Pinpoint the cell where the given text exists, returning its (x, y) midpoint coordinate. 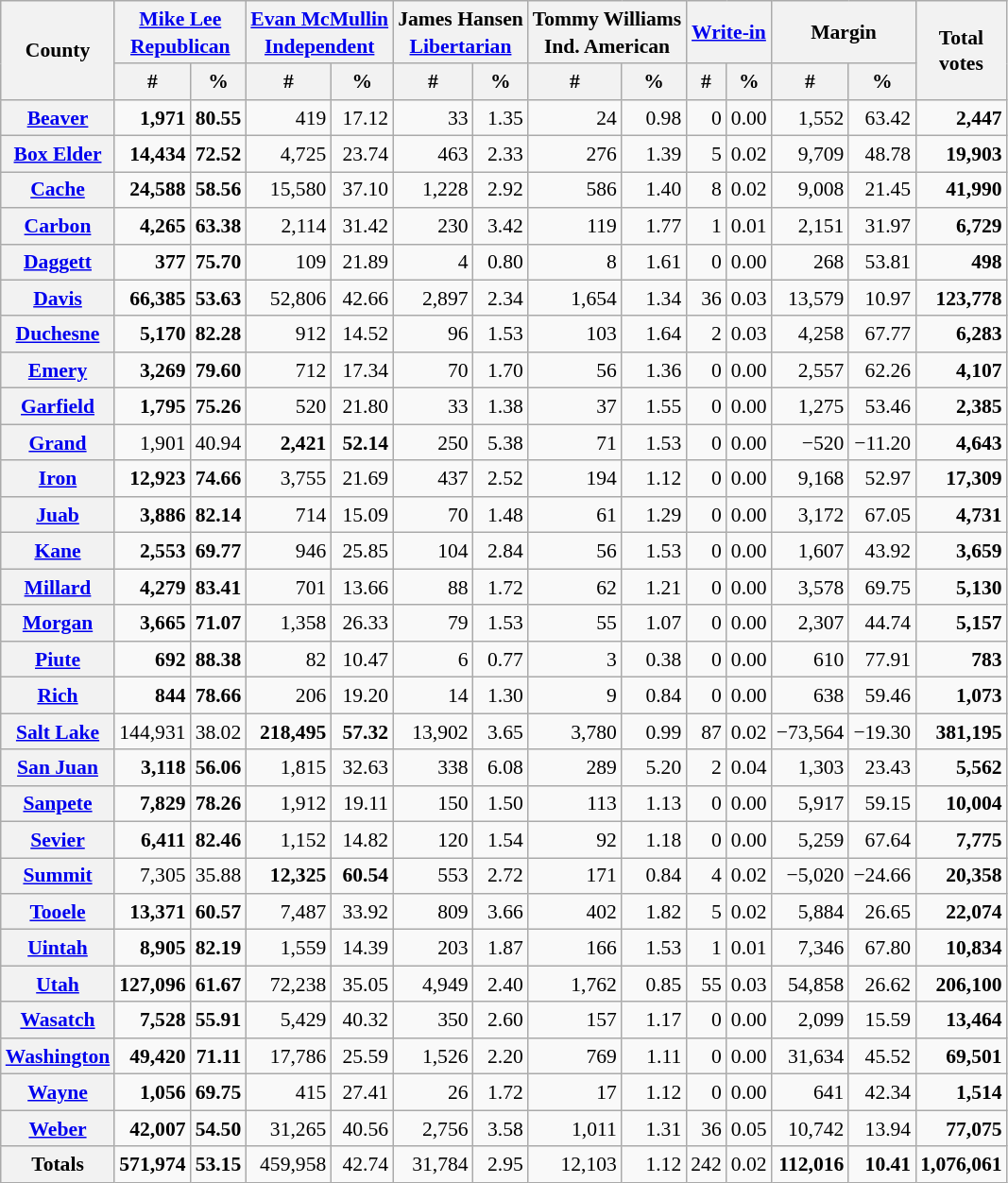
31.42 (362, 226)
82.28 (219, 334)
7,346 (811, 948)
350 (433, 1020)
104 (433, 551)
171 (574, 876)
2,447 (961, 118)
0.85 (654, 984)
10,742 (811, 1128)
12,325 (288, 876)
Box Elder (59, 154)
2.20 (501, 1056)
Davis (59, 299)
67.80 (882, 948)
−520 (811, 442)
19.20 (362, 695)
79.60 (219, 370)
2,557 (811, 370)
1,654 (574, 299)
Grand (59, 442)
80.55 (219, 118)
1.82 (654, 912)
8,905 (152, 948)
250 (433, 442)
87 (707, 731)
13,902 (433, 731)
1.87 (501, 948)
53.81 (882, 262)
2,897 (433, 299)
53.46 (882, 406)
75.70 (219, 262)
1,815 (288, 767)
2,421 (288, 442)
2,553 (152, 551)
88.38 (219, 660)
17,786 (288, 1056)
Tommy WilliamsInd. American (607, 32)
1,795 (152, 406)
59.15 (882, 803)
−5,020 (811, 876)
77.91 (882, 660)
17 (574, 1092)
−24.66 (882, 876)
2,756 (433, 1128)
6,411 (152, 840)
67.05 (882, 515)
463 (433, 154)
0.98 (654, 118)
268 (811, 262)
712 (288, 370)
7,829 (152, 803)
Morgan (59, 623)
58.56 (219, 190)
54.50 (219, 1128)
1.54 (501, 840)
1.38 (501, 406)
1,607 (811, 551)
13,371 (152, 912)
2.92 (501, 190)
119 (574, 226)
62 (574, 587)
1,514 (961, 1092)
242 (707, 1165)
3,780 (574, 731)
14,434 (152, 154)
1.40 (654, 190)
21.80 (362, 406)
Sanpete (59, 803)
41,990 (961, 190)
Totals (59, 1165)
586 (574, 190)
1.35 (501, 118)
5,170 (152, 334)
56.06 (219, 767)
55.91 (219, 1020)
26.62 (882, 984)
Evan McMullinIndependent (319, 32)
57.32 (362, 731)
3,172 (811, 515)
571,974 (152, 1165)
4,949 (433, 984)
26 (433, 1092)
1.07 (654, 623)
26.33 (362, 623)
1,073 (961, 695)
19.11 (362, 803)
3,118 (152, 767)
42.34 (882, 1092)
21.45 (882, 190)
109 (288, 262)
72.52 (219, 154)
1,559 (288, 948)
1,056 (152, 1092)
1,011 (574, 1128)
21.69 (362, 479)
1.77 (654, 226)
520 (288, 406)
0.80 (501, 262)
912 (288, 334)
77,075 (961, 1128)
13,464 (961, 1020)
610 (811, 660)
6.08 (501, 767)
24,588 (152, 190)
40.56 (362, 1128)
150 (433, 803)
1.17 (654, 1020)
1.34 (654, 299)
5.20 (654, 767)
3 (574, 660)
20,358 (961, 876)
5,562 (961, 767)
53.15 (219, 1165)
52,806 (288, 299)
County (59, 50)
33.92 (362, 912)
4,107 (961, 370)
9,008 (811, 190)
7,305 (152, 876)
42,007 (152, 1128)
157 (574, 1020)
Margin (845, 32)
61.67 (219, 984)
113 (574, 803)
3.42 (501, 226)
78.66 (219, 695)
Totalvotes (961, 50)
40.94 (219, 442)
74.66 (219, 479)
53.63 (219, 299)
0.04 (749, 767)
38.02 (219, 731)
Wasatch (59, 1020)
2.40 (501, 984)
6,283 (961, 334)
7,775 (961, 840)
−73,564 (811, 731)
3,665 (152, 623)
San Juan (59, 767)
127,096 (152, 984)
Piute (59, 660)
71 (574, 442)
2,151 (811, 226)
Summit (59, 876)
26.65 (882, 912)
Carbon (59, 226)
−11.20 (882, 442)
Millard (59, 587)
82.19 (219, 948)
1.55 (654, 406)
13.66 (362, 587)
31,784 (433, 1165)
15.59 (882, 1020)
22,074 (961, 912)
4,643 (961, 442)
83.41 (219, 587)
0.77 (501, 660)
809 (433, 912)
19,903 (961, 154)
Kane (59, 551)
49,420 (152, 1056)
498 (961, 262)
Tooele (59, 912)
10.47 (362, 660)
52.14 (362, 442)
377 (152, 262)
31,265 (288, 1128)
Write-in (728, 32)
1.36 (654, 370)
Mike LeeRepublican (179, 32)
2.34 (501, 299)
638 (811, 695)
1.61 (654, 262)
2,385 (961, 406)
6 (433, 660)
1,762 (574, 984)
1,152 (288, 840)
338 (433, 767)
Sevier (59, 840)
96 (433, 334)
218,495 (288, 731)
3,886 (152, 515)
1.31 (654, 1128)
1,228 (433, 190)
123,778 (961, 299)
2.60 (501, 1020)
3,578 (811, 587)
946 (288, 551)
381,195 (961, 731)
844 (152, 695)
6,729 (961, 226)
Garfield (59, 406)
40.32 (362, 1020)
13.94 (882, 1128)
1,076,061 (961, 1165)
71.07 (219, 623)
1.39 (654, 154)
31,634 (811, 1056)
1.29 (654, 515)
88 (433, 587)
769 (574, 1056)
17.34 (362, 370)
2.33 (501, 154)
641 (811, 1092)
3,269 (152, 370)
37.10 (362, 190)
1.18 (654, 840)
23.43 (882, 767)
553 (433, 876)
5,429 (288, 1020)
14.52 (362, 334)
Duchesne (59, 334)
37 (574, 406)
415 (288, 1092)
419 (288, 118)
1,303 (811, 767)
Washington (59, 1056)
92 (574, 840)
59.46 (882, 695)
1.11 (654, 1056)
32.63 (362, 767)
1,971 (152, 118)
52.97 (882, 479)
112,016 (811, 1165)
194 (574, 479)
10,834 (961, 948)
79 (433, 623)
203 (433, 948)
5,157 (961, 623)
Uintah (59, 948)
10,004 (961, 803)
9 (574, 695)
2,114 (288, 226)
5.38 (501, 442)
0.38 (654, 660)
13,579 (811, 299)
35.88 (219, 876)
3,755 (288, 479)
3.66 (501, 912)
45.52 (882, 1056)
2,307 (811, 623)
62.26 (882, 370)
15.09 (362, 515)
437 (433, 479)
67.64 (882, 840)
25.85 (362, 551)
21.89 (362, 262)
2.84 (501, 551)
4,725 (288, 154)
17,309 (961, 479)
1,901 (152, 442)
144,931 (152, 731)
35.05 (362, 984)
−19.30 (882, 731)
82 (288, 660)
2.95 (501, 1165)
1.50 (501, 803)
9,709 (811, 154)
1,552 (811, 118)
Daggett (59, 262)
71.11 (219, 1056)
60.57 (219, 912)
3.65 (501, 731)
14.39 (362, 948)
Weber (59, 1128)
82.46 (219, 840)
3.58 (501, 1128)
1.21 (654, 587)
1.64 (654, 334)
1,275 (811, 406)
48.78 (882, 154)
3,659 (961, 551)
206,100 (961, 984)
Wayne (59, 1092)
1.48 (501, 515)
714 (288, 515)
5,917 (811, 803)
1.30 (501, 695)
Iron (59, 479)
63.38 (219, 226)
0.99 (654, 731)
459,958 (288, 1165)
42.74 (362, 1165)
Beaver (59, 118)
66,385 (152, 299)
61 (574, 515)
10.41 (882, 1165)
1.13 (654, 803)
5,259 (811, 840)
Utah (59, 984)
206 (288, 695)
78.26 (219, 803)
69,501 (961, 1056)
82.14 (219, 515)
69.77 (219, 551)
1.70 (501, 370)
2.52 (501, 479)
Emery (59, 370)
783 (961, 660)
120 (433, 840)
12,103 (574, 1165)
Rich (59, 695)
15,580 (288, 190)
27.41 (362, 1092)
4,265 (152, 226)
289 (574, 767)
2,099 (811, 1020)
10.97 (882, 299)
701 (288, 587)
4,731 (961, 515)
276 (574, 154)
44.74 (882, 623)
14 (433, 695)
17.12 (362, 118)
24 (574, 118)
103 (574, 334)
5,884 (811, 912)
166 (574, 948)
42.66 (362, 299)
43.92 (882, 551)
75.26 (219, 406)
4,258 (811, 334)
692 (152, 660)
63.42 (882, 118)
402 (574, 912)
25.59 (362, 1056)
7,528 (152, 1020)
54,858 (811, 984)
Cache (59, 190)
James HansenLibertarian (461, 32)
1,358 (288, 623)
Salt Lake (59, 731)
60.54 (362, 876)
Juab (59, 515)
14.82 (362, 840)
67.77 (882, 334)
0.05 (749, 1128)
2.72 (501, 876)
4,279 (152, 587)
23.74 (362, 154)
9,168 (811, 479)
31.97 (882, 226)
1,526 (433, 1056)
1,912 (288, 803)
7,487 (288, 912)
72,238 (288, 984)
230 (433, 226)
12,923 (152, 479)
5,130 (961, 587)
